From the cell containing the given text, extract its center point as [x, y] coordinate. 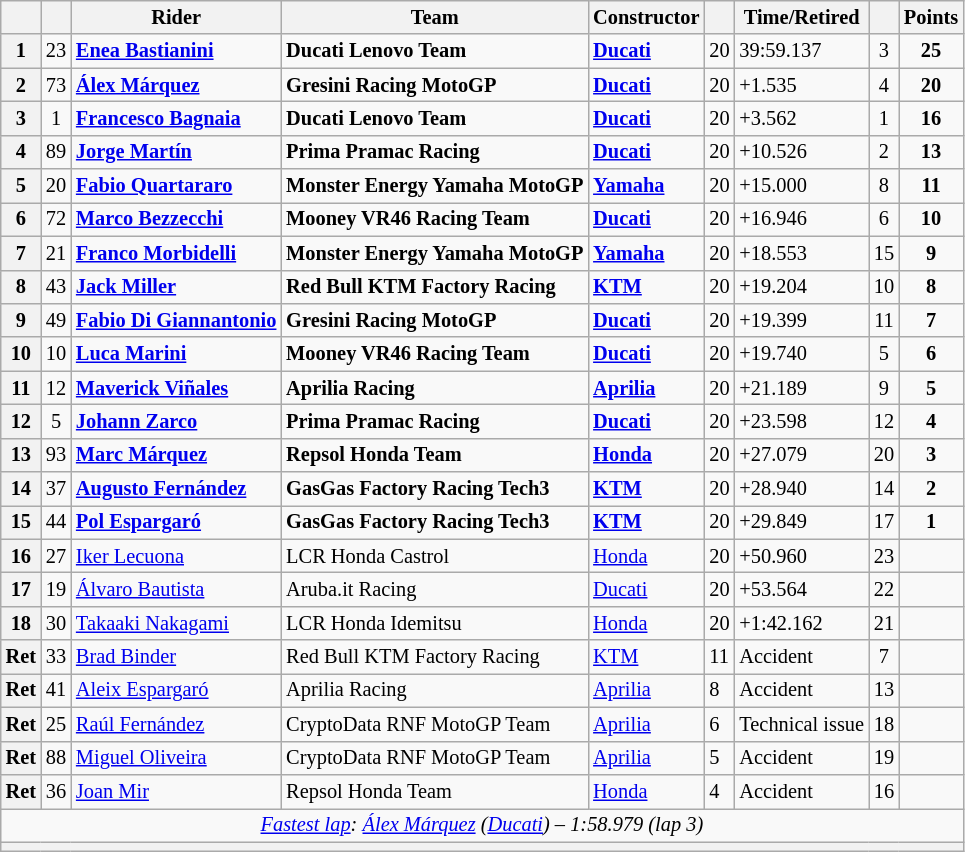
Jack Miller [176, 287]
+15.000 [802, 186]
LCR Honda Castrol [434, 556]
73 [56, 85]
89 [56, 152]
Marco Bezzecchi [176, 219]
Points [931, 17]
36 [56, 791]
+19.399 [802, 320]
Pol Espargaró [176, 522]
Fabio Quartararo [176, 186]
+18.553 [802, 253]
Brad Binder [176, 657]
+50.960 [802, 556]
43 [56, 287]
Takaaki Nakagami [176, 623]
Álvaro Bautista [176, 589]
+27.079 [802, 455]
88 [56, 758]
Team [434, 17]
Fabio Di Giannantonio [176, 320]
+10.526 [802, 152]
+19.740 [802, 354]
+3.562 [802, 118]
+1:42.162 [802, 623]
Álex Márquez [176, 85]
Technical issue [802, 724]
Miguel Oliveira [176, 758]
+23.598 [802, 421]
93 [56, 455]
Franco Morbidelli [176, 253]
Augusto Fernández [176, 489]
39:59.137 [802, 51]
+16.946 [802, 219]
Joan Mir [176, 791]
Fastest lap: Álex Márquez (Ducati) – 1:58.979 (lap 3) [482, 825]
LCR Honda Idemitsu [434, 623]
+29.849 [802, 522]
Time/Retired [802, 17]
33 [56, 657]
Luca Marini [176, 354]
37 [56, 489]
Enea Bastianini [176, 51]
Marc Márquez [176, 455]
Constructor [646, 17]
22 [884, 589]
Raúl Fernández [176, 724]
Iker Lecuona [176, 556]
44 [56, 522]
+53.564 [802, 589]
+19.204 [802, 287]
Rider [176, 17]
Maverick Viñales [176, 388]
49 [56, 320]
27 [56, 556]
Aruba.it Racing [434, 589]
Johann Zarco [176, 421]
+1.535 [802, 85]
+21.189 [802, 388]
Jorge Martín [176, 152]
41 [56, 690]
30 [56, 623]
72 [56, 219]
Francesco Bagnaia [176, 118]
+28.940 [802, 489]
Aleix Espargaró [176, 690]
